Output the (X, Y) coordinate of the center of the cell containing the given text.  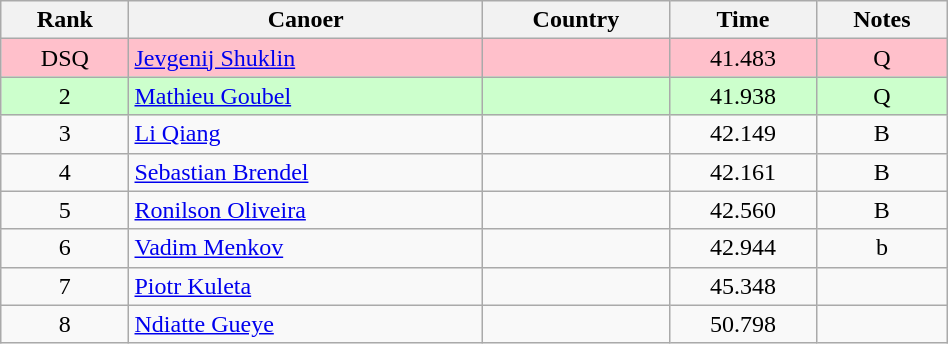
Sebastian Brendel (306, 172)
Notes (882, 20)
41.938 (742, 96)
8 (65, 324)
5 (65, 210)
Vadim Menkov (306, 248)
2 (65, 96)
42.944 (742, 248)
Country (576, 20)
Jevgenij Shuklin (306, 58)
Time (742, 20)
50.798 (742, 324)
3 (65, 134)
41.483 (742, 58)
6 (65, 248)
DSQ (65, 58)
Mathieu Goubel (306, 96)
42.560 (742, 210)
Ndiatte Gueye (306, 324)
Li Qiang (306, 134)
42.149 (742, 134)
Ronilson Oliveira (306, 210)
7 (65, 286)
b (882, 248)
45.348 (742, 286)
42.161 (742, 172)
Canoer (306, 20)
4 (65, 172)
Rank (65, 20)
Piotr Kuleta (306, 286)
